Find where the given text appears and provide that cell's center as (x, y) coordinate. 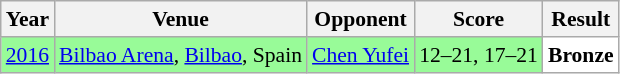
Year (28, 19)
Chen Yufei (360, 55)
Opponent (360, 19)
12–21, 17–21 (478, 55)
Result (581, 19)
Bronze (581, 55)
Venue (180, 19)
Score (478, 19)
Bilbao Arena, Bilbao, Spain (180, 55)
2016 (28, 55)
